Return [x, y] of the center of cell containing provided text 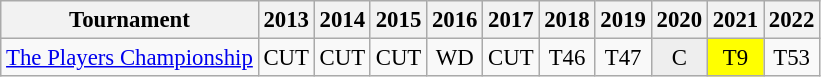
The Players Championship [130, 58]
Tournament [130, 20]
T46 [567, 58]
2013 [286, 20]
2016 [455, 20]
WD [455, 58]
T53 [792, 58]
2018 [567, 20]
T47 [623, 58]
2020 [679, 20]
C [679, 58]
T9 [735, 58]
2014 [342, 20]
2019 [623, 20]
2015 [398, 20]
2022 [792, 20]
2021 [735, 20]
2017 [511, 20]
